Return [X, Y] of the center of cell containing provided text 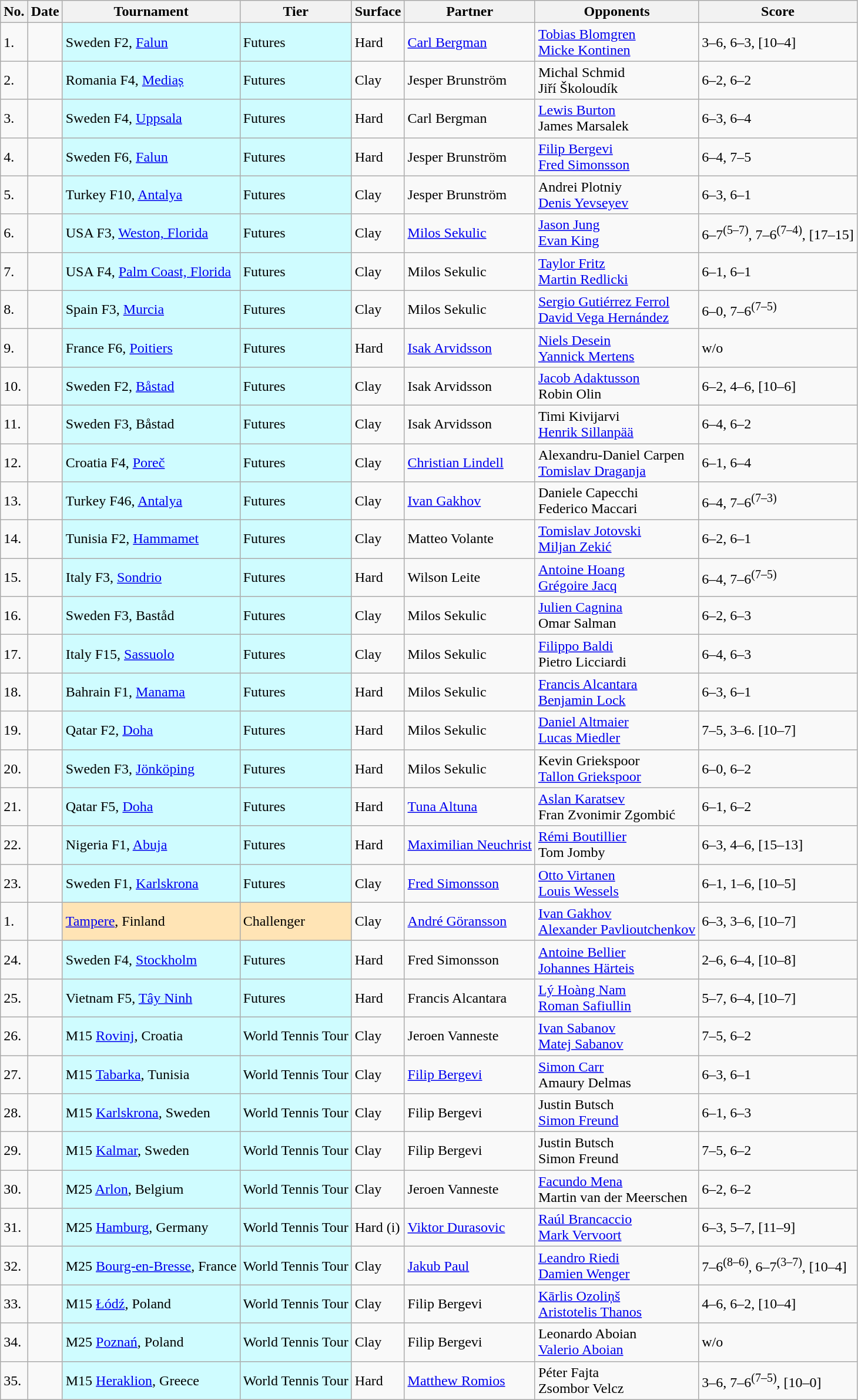
Tunisia F2, Hammamet [151, 540]
6–0, 7–6(7–5) [778, 309]
Michal Schmid Jiří Školoudík [616, 80]
Opponents [616, 12]
Sweden F3, Baståd [151, 616]
7–5, 3–6. [10–7] [778, 730]
Tuna Altuna [470, 806]
6–1, 6–1 [778, 272]
31. [14, 1227]
Italy F3, Sondrio [151, 577]
Lewis Burton James Marsalek [616, 119]
M15 Łódź, Poland [151, 1304]
Lý Hoàng Nam Roman Safiullin [616, 998]
27. [14, 1074]
2–6, 6–4, [10–8] [778, 959]
6–4, 7–5 [778, 156]
Partner [470, 12]
France F6, Poitiers [151, 348]
Taylor Fritz Martin Redlicki [616, 272]
Challenger [296, 922]
25. [14, 998]
20. [14, 769]
28. [14, 1113]
M25 Bourg-en-Bresse, France [151, 1266]
Ivan Gakhov [470, 501]
Jacob Adaktusson Robin Olin [616, 386]
Filippo Baldi Pietro Licciardi [616, 654]
6–1, 6–4 [778, 462]
Tobias Blomgren Micke Kontinen [616, 42]
Francis Alcantara [470, 998]
Niels Desein Yannick Mertens [616, 348]
Sweden F2, Falun [151, 42]
Rémi Boutillier Tom Jomby [616, 845]
5. [14, 195]
Otto Virtanen Louis Wessels [616, 883]
6–3, 5–7, [11–9] [778, 1227]
Romania F4, Mediaș [151, 80]
M15 Tabarka, Tunisia [151, 1074]
9. [14, 348]
M15 Karlskrona, Sweden [151, 1113]
5–7, 6–4, [10–7] [778, 998]
Christian Lindell [470, 462]
6–4, 6–2 [778, 424]
6–3, 6–4 [778, 119]
Antoine Bellier Johannes Härteis [616, 959]
4. [14, 156]
USA F4, Palm Coast, Florida [151, 272]
Qatar F2, Doha [151, 730]
Ivan Sabanov Matej Sabanov [616, 1036]
USA F3, Weston, Florida [151, 233]
19. [14, 730]
Alexandru-Daniel Carpen Tomislav Draganja [616, 462]
Jason Jung Evan King [616, 233]
Sweden F3, Båstad [151, 424]
34. [14, 1342]
6–1, 6–2 [778, 806]
6–3, 4–6, [15–13] [778, 845]
6–2, 6–3 [778, 616]
Tournament [151, 12]
32. [14, 1266]
Sweden F1, Karlskrona [151, 883]
14. [14, 540]
Tampere, Finland [151, 922]
Turkey F46, Antalya [151, 501]
Antoine Hoang Grégoire Jacq [616, 577]
22. [14, 845]
6. [14, 233]
16. [14, 616]
Wilson Leite [470, 577]
13. [14, 501]
Aslan Karatsev Fran Zvonimir Zgombić [616, 806]
Sweden F3, Jönköping [151, 769]
M15 Rovinj, Croatia [151, 1036]
10. [14, 386]
24. [14, 959]
Bahrain F1, Manama [151, 692]
Viktor Durasovic [470, 1227]
Qatar F5, Doha [151, 806]
11. [14, 424]
8. [14, 309]
Leonardo Aboian Valerio Aboian [616, 1342]
Tier [296, 12]
6–4, 7–6(7–5) [778, 577]
6–1, 6–3 [778, 1113]
Surface [378, 12]
Sweden F6, Falun [151, 156]
No. [14, 12]
Kevin Griekspoor Tallon Griekspoor [616, 769]
Maximilian Neuchrist [470, 845]
Tomislav Jotovski Miljan Zekić [616, 540]
6–0, 6–2 [778, 769]
7–6(8–6), 6–7(3–7), [10–4] [778, 1266]
29. [14, 1151]
2. [14, 80]
33. [14, 1304]
Vietnam F5, Tây Ninh [151, 998]
Hard (i) [378, 1227]
3–6, 7–6(7–5), [10–0] [778, 1380]
12. [14, 462]
6–2, 6–1 [778, 540]
M15 Kalmar, Sweden [151, 1151]
17. [14, 654]
30. [14, 1190]
Turkey F10, Antalya [151, 195]
6–1, 1–6, [10–5] [778, 883]
M15 Heraklion, Greece [151, 1380]
Sweden F4, Stockholm [151, 959]
André Göransson [470, 922]
15. [14, 577]
Score [778, 12]
Italy F15, Sassuolo [151, 654]
M25 Hamburg, Germany [151, 1227]
Péter Fajta Zsombor Velcz [616, 1380]
26. [14, 1036]
Leandro Riedi Damien Wenger [616, 1266]
Andrei Plotniy Denis Yevseyev [616, 195]
Filip Bergevi Fred Simonsson [616, 156]
Matthew Romios [470, 1380]
Ivan Gakhov Alexander Pavlioutchenkov [616, 922]
Date [45, 12]
Kārlis Ozoliņš Aristotelis Thanos [616, 1304]
Raúl Brancaccio Mark Vervoort [616, 1227]
Francis Alcantara Benjamin Lock [616, 692]
6–3, 3–6, [10–7] [778, 922]
Simon Carr Amaury Delmas [616, 1074]
4–6, 6–2, [10–4] [778, 1304]
35. [14, 1380]
Croatia F4, Poreč [151, 462]
Nigeria F1, Abuja [151, 845]
Jakub Paul [470, 1266]
18. [14, 692]
Daniel Altmaier Lucas Miedler [616, 730]
6–4, 6–3 [778, 654]
23. [14, 883]
Spain F3, Murcia [151, 309]
6–7(5–7), 7–6(7–4), [17–15] [778, 233]
M25 Arlon, Belgium [151, 1190]
3–6, 6–3, [10–4] [778, 42]
Sweden F2, Båstad [151, 386]
Daniele Capecchi Federico Maccari [616, 501]
Julien Cagnina Omar Salman [616, 616]
Timi Kivijarvi Henrik Sillanpää [616, 424]
Matteo Volante [470, 540]
M25 Poznań, Poland [151, 1342]
Facundo Mena Martin van der Meerschen [616, 1190]
6–4, 7–6(7–3) [778, 501]
3. [14, 119]
6–2, 4–6, [10–6] [778, 386]
21. [14, 806]
Sergio Gutiérrez Ferrol David Vega Hernández [616, 309]
7. [14, 272]
Sweden F4, Uppsala [151, 119]
